From the cell containing the given text, extract its center point as [X, Y] coordinate. 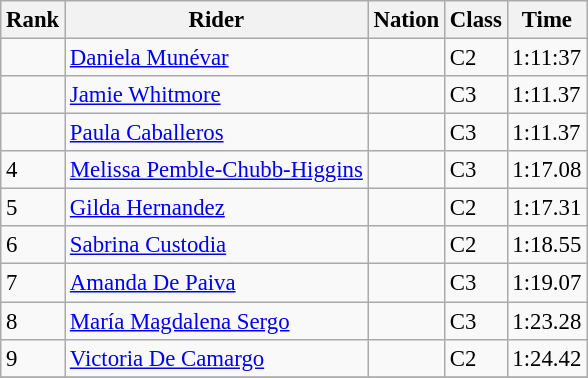
8 [33, 321]
5 [33, 208]
Amanda De Paiva [217, 283]
1:24.42 [547, 358]
1:17.08 [547, 170]
Sabrina Custodia [217, 245]
Gilda Hernandez [217, 208]
Rank [33, 20]
Paula Caballeros [217, 133]
7 [33, 283]
4 [33, 170]
Nation [406, 20]
Class [476, 20]
1:17.31 [547, 208]
Melissa Pemble-Chubb-Higgins [217, 170]
Daniela Munévar [217, 58]
Jamie Whitmore [217, 95]
6 [33, 245]
1:11:37 [547, 58]
1:23.28 [547, 321]
9 [33, 358]
María Magdalena Sergo [217, 321]
Victoria De Camargo [217, 358]
Rider [217, 20]
1:19.07 [547, 283]
Time [547, 20]
1:18.55 [547, 245]
